Return the (X, Y) coordinate for the center point of the cell that contains the specified text.  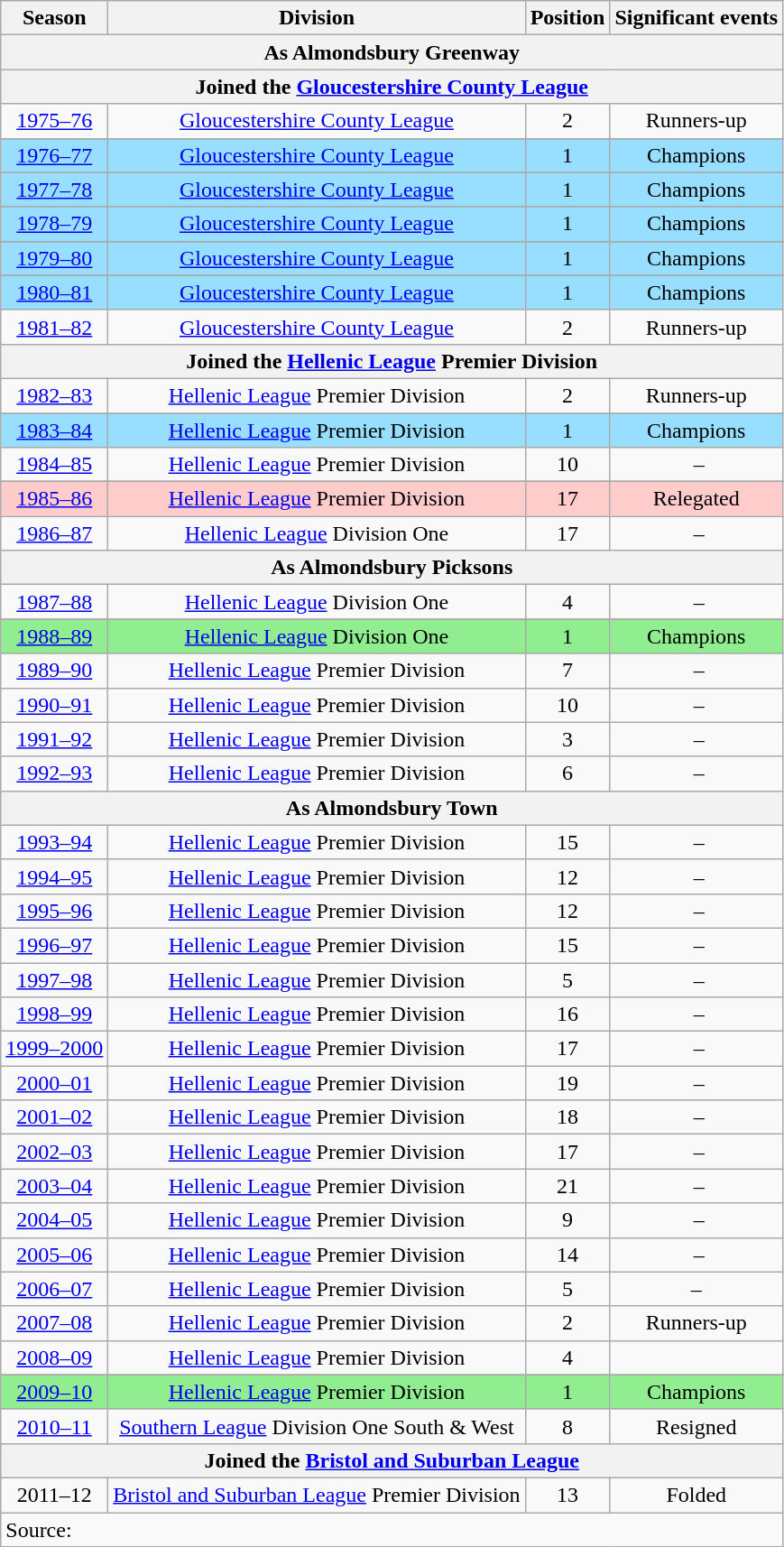
2001–02 (54, 1117)
Joined the Hellenic League Premier Division (392, 361)
6 (567, 773)
2002–03 (54, 1152)
1999–2000 (54, 1049)
1975–76 (54, 121)
1988–89 (54, 636)
Division (317, 18)
1987–88 (54, 602)
3 (567, 739)
1995–96 (54, 911)
1982–83 (54, 395)
1980–81 (54, 292)
1996–97 (54, 945)
8 (567, 1426)
1978–79 (54, 224)
1989–90 (54, 671)
As Almondsbury Town (392, 808)
7 (567, 671)
2007–08 (54, 1323)
9 (567, 1220)
Joined the Bristol and Suburban League (392, 1460)
As Almondsbury Greenway (392, 52)
Significant events (696, 18)
1991–92 (54, 739)
21 (567, 1186)
1976–77 (54, 155)
16 (567, 1014)
1992–93 (54, 773)
1994–95 (54, 876)
Position (567, 18)
1984–85 (54, 465)
2000–01 (54, 1083)
13 (567, 1495)
2008–09 (54, 1357)
As Almondsbury Picksons (392, 568)
Folded (696, 1495)
1983–84 (54, 431)
Bristol and Suburban League Premier Division (317, 1495)
2003–04 (54, 1186)
1997–98 (54, 979)
Resigned (696, 1426)
Season (54, 18)
2010–11 (54, 1426)
1986–87 (54, 533)
Southern League Division One South & West (317, 1426)
1998–99 (54, 1014)
1977–78 (54, 190)
1979–80 (54, 258)
14 (567, 1255)
2005–06 (54, 1255)
2004–05 (54, 1220)
Source: (392, 1530)
2009–10 (54, 1392)
1985–86 (54, 499)
1990–91 (54, 705)
18 (567, 1117)
1993–94 (54, 842)
Joined the Gloucestershire County League (392, 87)
Relegated (696, 499)
1981–82 (54, 327)
2006–07 (54, 1289)
2011–12 (54, 1495)
19 (567, 1083)
